Capture the cell that displays the provided text and extract its [X, Y] central coordinate. 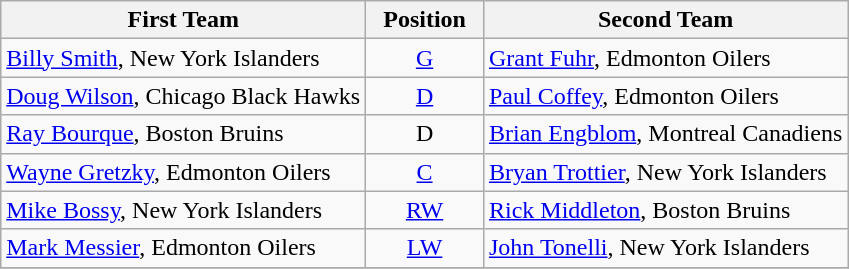
Mark Messier, Edmonton Oilers [184, 248]
LW [425, 248]
Bryan Trottier, New York Islanders [665, 172]
Rick Middleton, Boston Bruins [665, 210]
Billy Smith, New York Islanders [184, 58]
Position [425, 20]
Doug Wilson, Chicago Black Hawks [184, 96]
Brian Engblom, Montreal Canadiens [665, 134]
Wayne Gretzky, Edmonton Oilers [184, 172]
First Team [184, 20]
Ray Bourque, Boston Bruins [184, 134]
Grant Fuhr, Edmonton Oilers [665, 58]
Second Team [665, 20]
Paul Coffey, Edmonton Oilers [665, 96]
Mike Bossy, New York Islanders [184, 210]
RW [425, 210]
John Tonelli, New York Islanders [665, 248]
C [425, 172]
G [425, 58]
